Return the (X, Y) coordinate for the center point of the cell that contains the specified text.  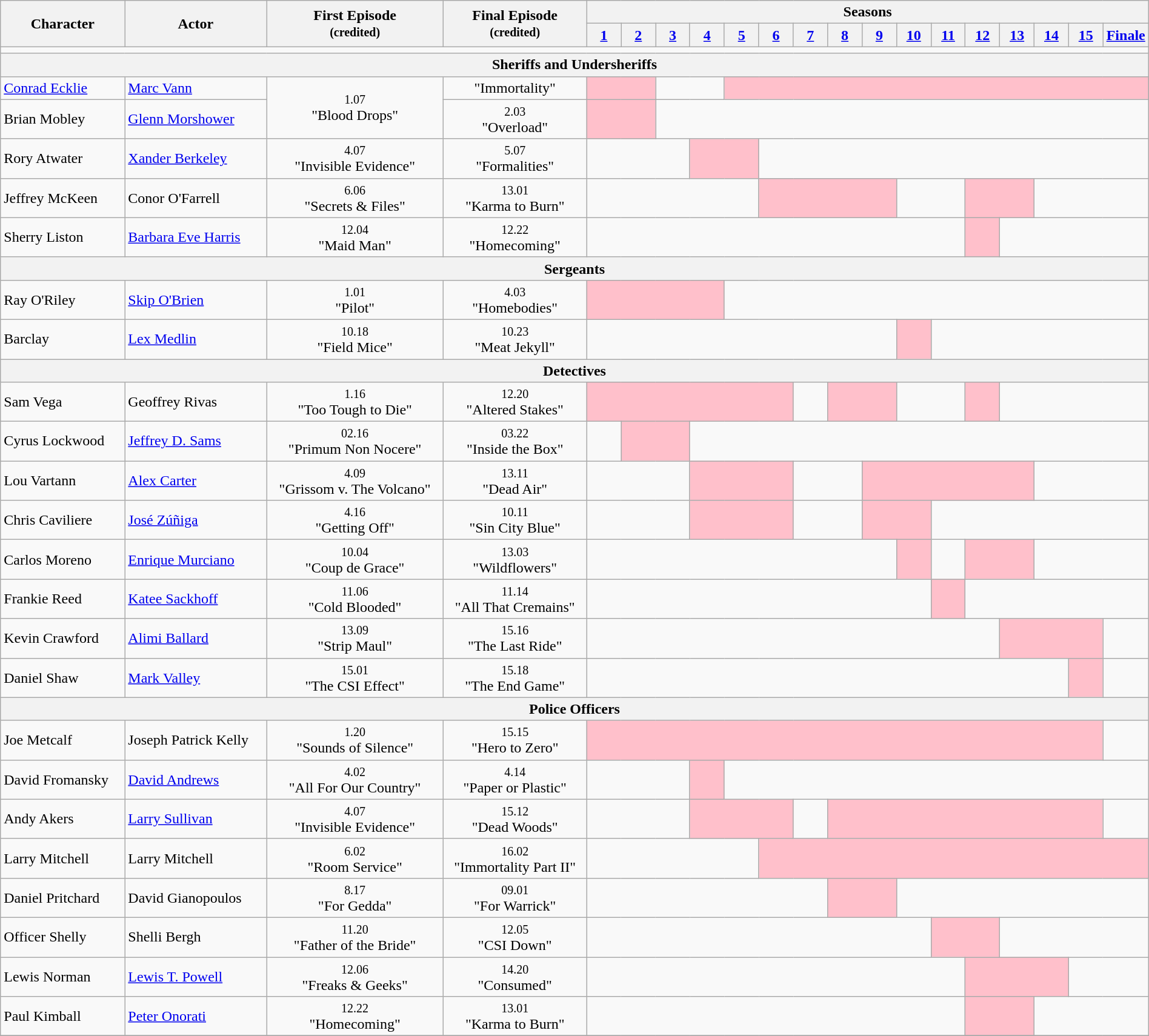
1.20"Sounds of Silence" (355, 740)
Paul Kimball (63, 1017)
14 (1052, 35)
Lex Medlin (196, 339)
Finale (1126, 35)
10.23"Meat Jekyll" (515, 339)
Lou Vartann (63, 481)
9 (879, 35)
02.16"Primum Non Nocere" (355, 441)
Glenn Morshower (196, 119)
Alex Carter (196, 481)
2.03"Overload" (515, 119)
12.20"Altered Stakes" (515, 402)
15 (1086, 35)
11.20"Father of the Bride" (355, 937)
José Zúñiga (196, 520)
Character (63, 24)
Sheriffs and Undersheriffs (574, 65)
Seasons (868, 12)
12.04"Maid Man" (355, 237)
Officer Shelly (63, 937)
3 (673, 35)
7 (811, 35)
Lewis Norman (63, 977)
Marc Vann (196, 88)
09.01"For Warrick" (515, 898)
Sherry Liston (63, 237)
15.12"Dead Woods" (515, 819)
David Andrews (196, 779)
4 (707, 35)
Xander Berkeley (196, 159)
First Episode(credited) (355, 24)
Final Episode(credited) (515, 24)
Detectives (574, 370)
Barclay (63, 339)
Larry Sullivan (196, 819)
Skip O'Brien (196, 299)
Joe Metcalf (63, 740)
1 (604, 35)
Peter Onorati (196, 1017)
Chris Caviliere (63, 520)
Andy Akers (63, 819)
6.02"Room Service" (355, 858)
6.06"Secrets & Files" (355, 198)
4.16"Getting Off" (355, 520)
Actor (196, 24)
Rory Atwater (63, 159)
12.06"Freaks & Geeks" (355, 977)
Jeffrey McKeen (63, 198)
Daniel Pritchard (63, 898)
16.02"Immortality Part II" (515, 858)
Lewis T. Powell (196, 977)
Joseph Patrick Kelly (196, 740)
Katee Sackhoff (196, 599)
15.15"Hero to Zero" (515, 740)
15.01"The CSI Effect" (355, 677)
6 (776, 35)
Carlos Moreno (63, 560)
Sergeants (574, 268)
Conrad Ecklie (63, 88)
13.03"Wildflowers" (515, 560)
David Fromansky (63, 779)
11.14"All That Cremains" (515, 599)
5.07"Formalities" (515, 159)
1.16"Too Tough to Die" (355, 402)
11 (948, 35)
Mark Valley (196, 677)
"Immortality" (515, 88)
4.03"Homebodies" (515, 299)
10.11"Sin City Blue" (515, 520)
Sam Vega (63, 402)
10.18"Field Mice" (355, 339)
12 (983, 35)
Kevin Crawford (63, 639)
11.06"Cold Blooded" (355, 599)
15.18"The End Game" (515, 677)
Geoffrey Rivas (196, 402)
Alimi Ballard (196, 639)
Daniel Shaw (63, 677)
15.16"The Last Ride" (515, 639)
Frankie Reed (63, 599)
4.02"All For Our Country" (355, 779)
13.09"Strip Maul" (355, 639)
Jeffrey D. Sams (196, 441)
10 (914, 35)
1.01"Pilot" (355, 299)
1.07"Blood Drops" (355, 108)
Cyrus Lockwood (63, 441)
13 (1017, 35)
5 (742, 35)
Shelli Bergh (196, 937)
03.22"Inside the Box" (515, 441)
Barbara Eve Harris (196, 237)
8.17"For Gedda" (355, 898)
2 (639, 35)
13.11"Dead Air" (515, 481)
12.05"CSI Down" (515, 937)
8 (845, 35)
4.09"Grissom v. The Volcano" (355, 481)
10.04"Coup de Grace" (355, 560)
Conor O'Farrell (196, 198)
Police Officers (574, 709)
Brian Mobley (63, 119)
Ray O'Riley (63, 299)
Enrique Murciano (196, 560)
David Gianopoulos (196, 898)
4.14"Paper or Plastic" (515, 779)
14.20"Consumed" (515, 977)
